Determine the [X, Y] coordinate at the center of the cell enclosing the given text.  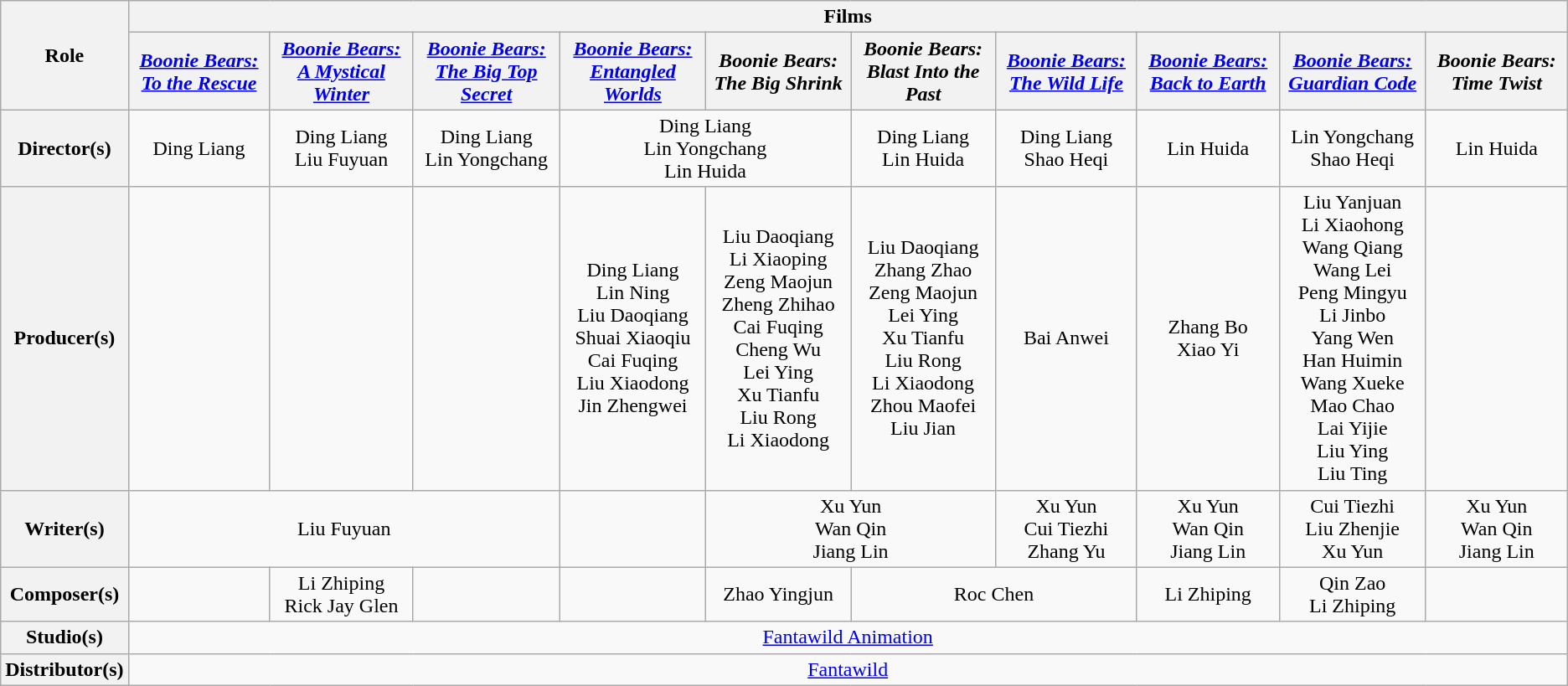
Liu YanjuanLi XiaohongWang QiangWang LeiPeng MingyuLi JinboYang WenHan HuiminWang XuekeMao ChaoLai YijieLiu YingLiu Ting [1352, 338]
Fantawild Animation [848, 637]
Boonie Bears: The Big Top Secret [486, 71]
Boonie Bears: Entangled Worlds [632, 71]
Studio(s) [64, 637]
Ding Liang [199, 148]
Composer(s) [64, 595]
Producer(s) [64, 338]
Films [848, 17]
Ding LiangLin Yongchang [486, 148]
Qin ZaoLi Zhiping [1352, 595]
Ding LiangLin Huida [923, 148]
Liu DaoqiangZhang ZhaoZeng MaojunLei YingXu TianfuLiu RongLi XiaodongZhou MaofeiLiu Jian [923, 338]
Zhao Yingjun [779, 595]
Boonie Bears: Back to Earth [1208, 71]
Boonie Bears: A Mystical Winter [342, 71]
Li ZhipingRick Jay Glen [342, 595]
Ding LiangLin YongchangLin Huida [705, 148]
Boonie Bears: Guardian Code [1352, 71]
Boonie Bears: Blast Into the Past [923, 71]
Liu DaoqiangLi XiaopingZeng MaojunZheng ZhihaoCai FuqingCheng WuLei YingXu TianfuLiu RongLi Xiaodong [779, 338]
Role [64, 55]
Distributor(s) [64, 669]
Ding LiangShao Heqi [1067, 148]
Director(s) [64, 148]
Fantawild [848, 669]
Ding LiangLiu Fuyuan [342, 148]
Boonie Bears: To the Rescue [199, 71]
Bai Anwei [1067, 338]
Boonie Bears: Time Twist [1496, 71]
Liu Fuyuan [343, 529]
Zhang BoXiao Yi [1208, 338]
Boonie Bears: The Big Shrink [779, 71]
Cui TiezhiLiu ZhenjieXu Yun [1352, 529]
Roc Chen [994, 595]
Boonie Bears: The Wild Life [1067, 71]
Li Zhiping [1208, 595]
Xu YunCui TiezhiZhang Yu [1067, 529]
Writer(s) [64, 529]
Ding LiangLin NingLiu DaoqiangShuai XiaoqiuCai FuqingLiu XiaodongJin Zhengwei [632, 338]
Lin YongchangShao Heqi [1352, 148]
